Return the (x, y) coordinate for the center point of the cell that contains the specified text.  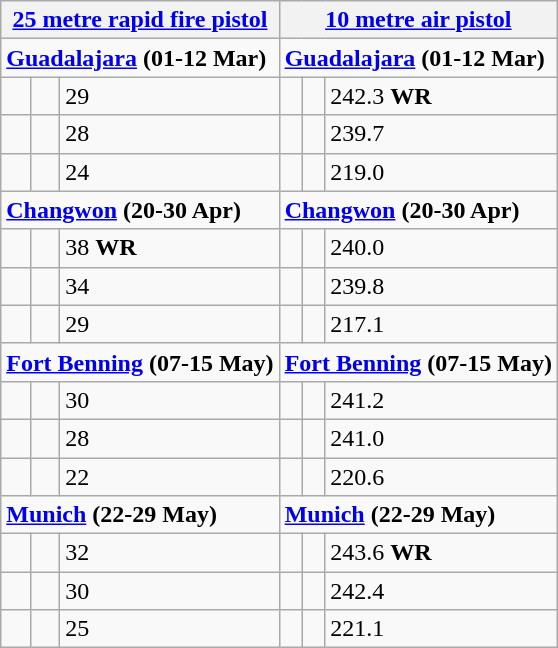
22 (170, 477)
240.0 (442, 248)
24 (170, 172)
25 (170, 629)
34 (170, 286)
221.1 (442, 629)
239.8 (442, 286)
10 metre air pistol (418, 20)
32 (170, 553)
25 metre rapid fire pistol (140, 20)
38 WR (170, 248)
243.6 WR (442, 553)
220.6 (442, 477)
239.7 (442, 134)
219.0 (442, 172)
241.0 (442, 438)
242.3 WR (442, 96)
241.2 (442, 400)
242.4 (442, 591)
217.1 (442, 324)
